Identify which cell holds the provided text, then report its (x, y) central coordinate. 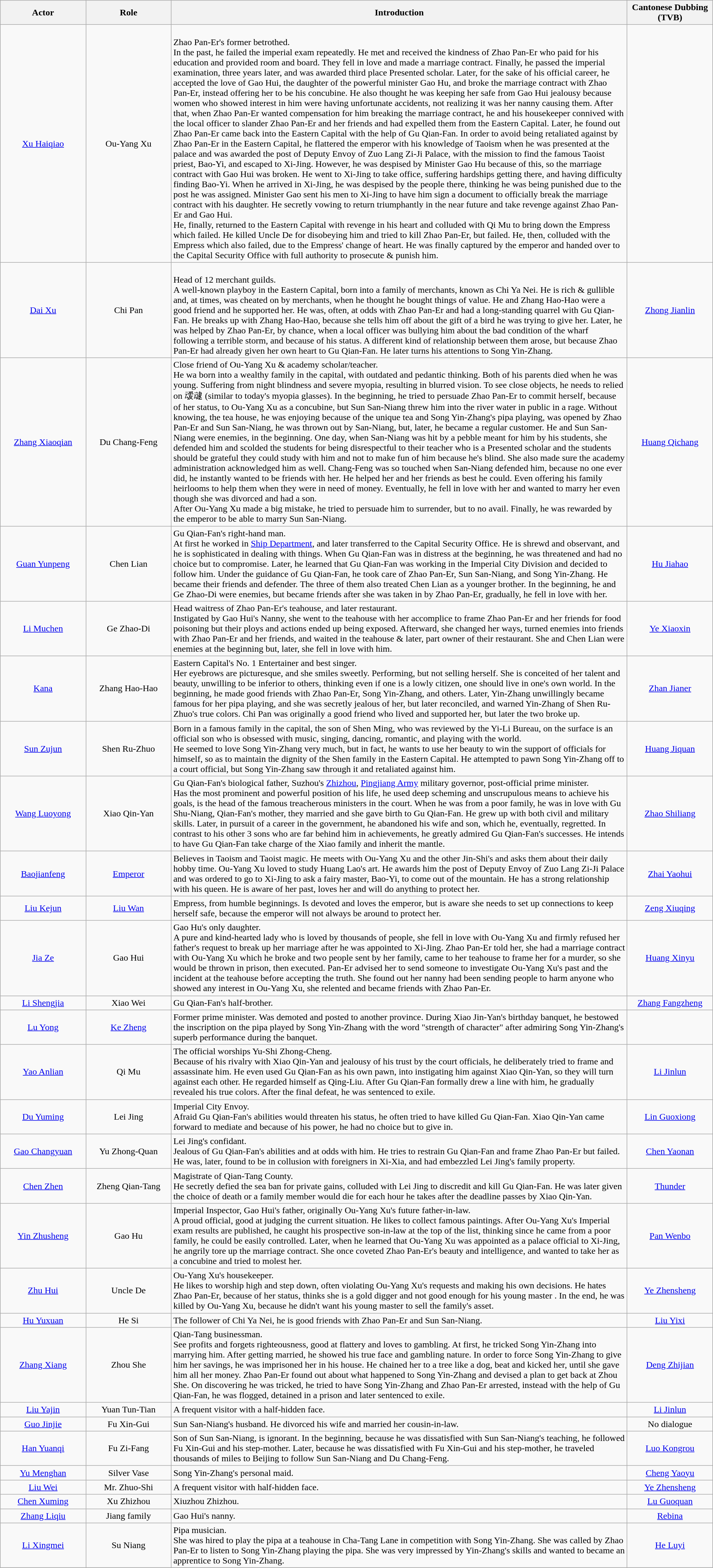
Chen Zhen (43, 1186)
Qi Mu (129, 1072)
Han Yuanqi (43, 1448)
Yu Menghan (43, 1473)
Hu Yuxuan (43, 1320)
Gao Changyuan (43, 1151)
Silver Vase (129, 1473)
Sun San-Niang's husband. He divorced his wife and married her cousin-in-law. (399, 1424)
Gao Hui (129, 958)
No dialogue (670, 1424)
Zhong Jianlin (670, 310)
Xiuzhou Zhizhou. (399, 1501)
Yu Zhong-Quan (129, 1151)
Ou-Yang Xu (129, 144)
Yuan Tun-Tian (129, 1410)
Li Shengjia (43, 1003)
Zhang Liqiu (43, 1516)
Zhai Yaohui (670, 873)
Yao Anlian (43, 1072)
Luo Kongrou (670, 1448)
Shen Ru-Zhuo (129, 749)
Zhang Hao-Hao (129, 689)
Xiao Qin-Yan (129, 814)
Zhang Xiang (43, 1365)
Role (129, 13)
Uncle De (129, 1291)
He Luyi (670, 1545)
Jiang family (129, 1516)
The follower of Chi Ya Nei, he is good friends with Zhao Pan-Er and Sun San-Niang. (399, 1320)
Liu Yixi (670, 1320)
Zhan Jianer (670, 689)
Su Niang (129, 1545)
Lu Guoquan (670, 1501)
Xu Haiqiao (43, 144)
Xiao Wei (129, 1003)
A frequent visitor with half-hidden face. (399, 1487)
Huang Xinyu (670, 958)
Liu Wei (43, 1487)
Kana (43, 689)
He Si (129, 1320)
Zhang Fangzheng (670, 1003)
Deng Zhijian (670, 1365)
Li Xingmei (43, 1545)
Wang Luoyong (43, 814)
Huang Jiquan (670, 749)
Du Chang-Feng (129, 442)
Guo Jinjie (43, 1424)
Chen Xuming (43, 1501)
Zhang Xiaoqian (43, 442)
Fu Xin-Gui (129, 1424)
Chi Pan (129, 310)
Liu Kejun (43, 908)
Baojianfeng (43, 873)
Sun Zujun (43, 749)
Cheng Yaoyu (670, 1473)
Xu Zhizhou (129, 1501)
Chen Lian (129, 564)
Rebina (670, 1516)
Introduction (399, 13)
Cantonese Dubbing (TVB) (670, 13)
Huang Qichang (670, 442)
Guan Yunpeng (43, 564)
A frequent visitor with a half-hidden face. (399, 1410)
Ge Zhao-Di (129, 629)
Fu Zi-Fang (129, 1448)
Chen Yaonan (670, 1151)
Li Muchen (43, 629)
Ye Xiaoxin (670, 629)
Liu Wan (129, 908)
Mr. Zhuo-Shi (129, 1487)
Gao Hu (129, 1236)
Pan Wenbo (670, 1236)
Lei Jing (129, 1117)
Yin Zhusheng (43, 1236)
Zeng Xiuqing (670, 908)
Zhou She (129, 1365)
Lin Guoxiong (670, 1117)
Hu Jiahao (670, 564)
Ke Zheng (129, 1027)
Actor (43, 13)
Thunder (670, 1186)
Zheng Qian-Tang (129, 1186)
Zhao Shiliang (670, 814)
Lu Yong (43, 1027)
Liu Yajin (43, 1410)
Song Yin-Zhang's personal maid. (399, 1473)
Zhu Hui (43, 1291)
Jia Ze (43, 958)
Gao Hui's nanny. (399, 1516)
Gu Qian-Fan's half-brother. (399, 1003)
Du Yuming (43, 1117)
Dai Xu (43, 310)
Emperor (129, 873)
